Scan for the cell matching the given text and deliver its (X, Y) coordinate at center. 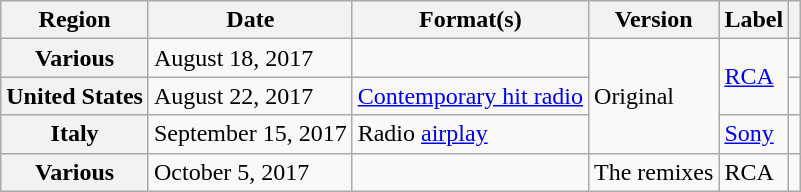
Label (754, 20)
Date (250, 20)
October 5, 2017 (250, 172)
Radio airplay (470, 134)
Region (75, 20)
United States (75, 96)
August 18, 2017 (250, 58)
Sony (754, 134)
The remixes (654, 172)
September 15, 2017 (250, 134)
Original (654, 96)
Version (654, 20)
Contemporary hit radio (470, 96)
Format(s) (470, 20)
Italy (75, 134)
August 22, 2017 (250, 96)
